Pinpoint the cell where the given text exists, returning its (X, Y) midpoint coordinate. 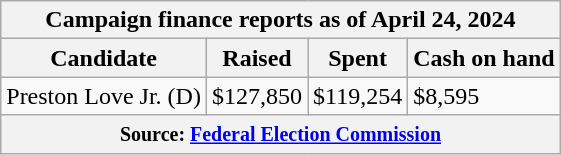
Cash on hand (484, 58)
$127,850 (256, 96)
$8,595 (484, 96)
Candidate (104, 58)
Campaign finance reports as of April 24, 2024 (280, 20)
Preston Love Jr. (D) (104, 96)
$119,254 (358, 96)
Spent (358, 58)
Raised (256, 58)
Source: Federal Election Commission (280, 134)
